Capture the cell that displays the provided text and extract its [x, y] central coordinate. 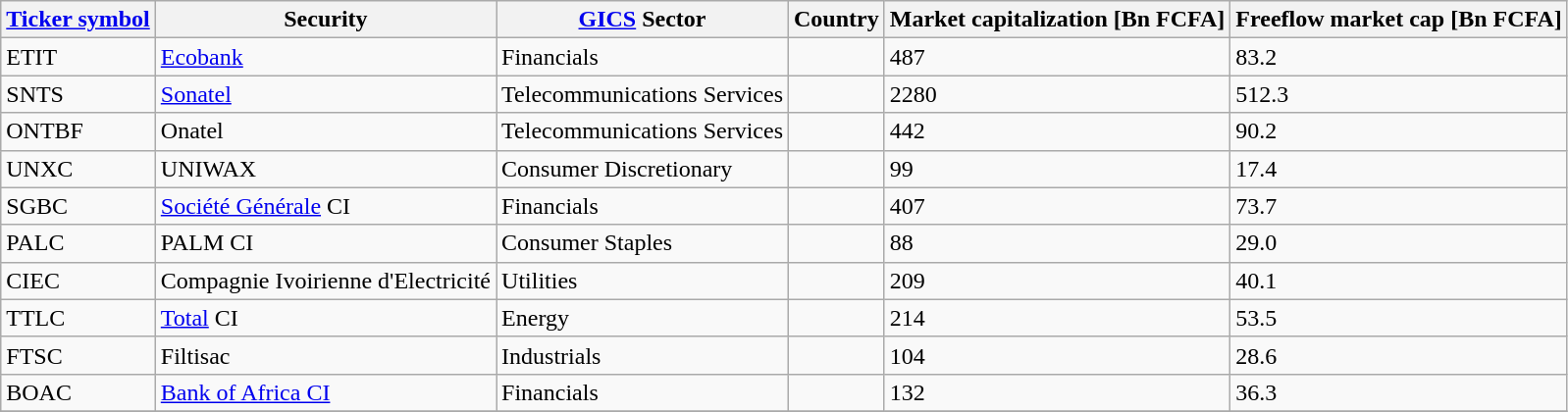
ONTBF [78, 131]
Country [837, 20]
PALC [78, 243]
TTLC [78, 318]
Consumer Discretionary [643, 169]
83.2 [1399, 57]
Compagnie Ivoirienne d'Electricité [326, 281]
Filtisac [326, 355]
209 [1058, 281]
UNIWAX [326, 169]
88 [1058, 243]
Industrials [643, 355]
Market capitalization [Bn FCFA] [1058, 20]
CIEC [78, 281]
99 [1058, 169]
PALM CI [326, 243]
90.2 [1399, 131]
73.7 [1399, 206]
Consumer Staples [643, 243]
SGBC [78, 206]
214 [1058, 318]
Freeflow market cap [Bn FCFA] [1399, 20]
40.1 [1399, 281]
36.3 [1399, 392]
104 [1058, 355]
Bank of Africa CI [326, 392]
Security [326, 20]
BOAC [78, 392]
Sonatel [326, 94]
442 [1058, 131]
Total CI [326, 318]
17.4 [1399, 169]
Energy [643, 318]
53.5 [1399, 318]
SNTS [78, 94]
29.0 [1399, 243]
FTSC [78, 355]
Société Générale CI [326, 206]
Ecobank [326, 57]
GICS Sector [643, 20]
Utilities [643, 281]
ETIT [78, 57]
132 [1058, 392]
487 [1058, 57]
407 [1058, 206]
UNXC [78, 169]
2280 [1058, 94]
28.6 [1399, 355]
Ticker symbol [78, 20]
512.3 [1399, 94]
Onatel [326, 131]
